Provide the (X, Y) coordinate of the cell's center where the given text is located.  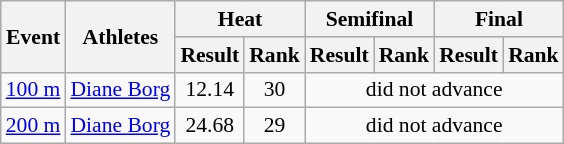
100 m (34, 90)
Heat (240, 19)
Final (498, 19)
29 (274, 126)
Event (34, 36)
24.68 (210, 126)
Athletes (120, 36)
30 (274, 90)
12.14 (210, 90)
200 m (34, 126)
Semifinal (370, 19)
